From the cell containing the given text, extract its center point as (x, y) coordinate. 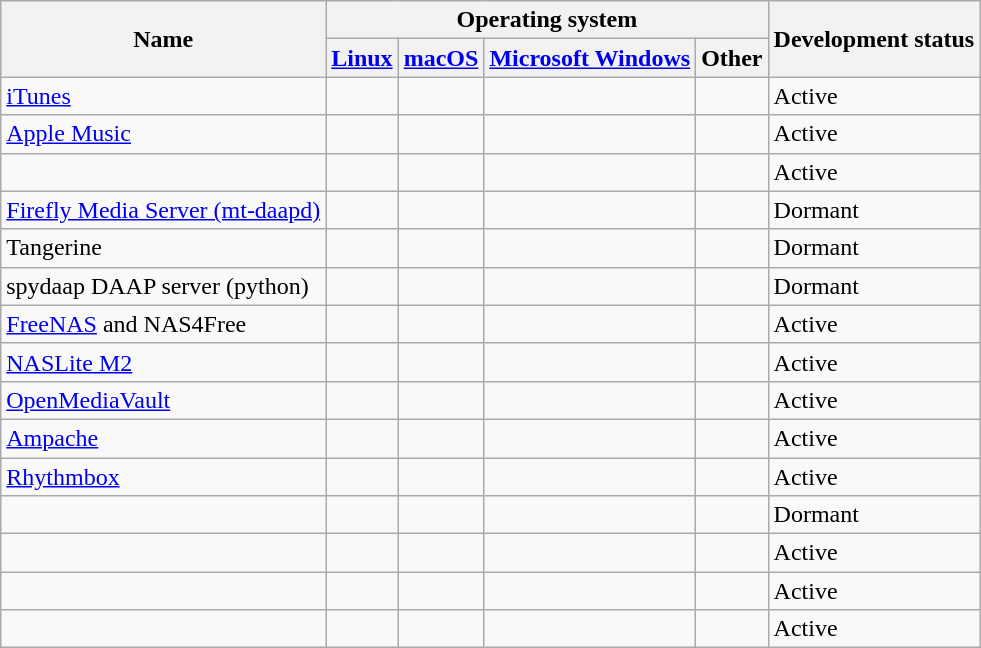
Firefly Media Server (mt-daapd) (164, 210)
Rhythmbox (164, 477)
Other (732, 58)
Name (164, 39)
NASLite M2 (164, 362)
iTunes (164, 96)
Apple Music (164, 134)
Ampache (164, 438)
FreeNAS and NAS4Free (164, 324)
Microsoft Windows (590, 58)
OpenMediaVault (164, 400)
spydaap DAAP server (python) (164, 286)
macOS (441, 58)
Linux (362, 58)
Tangerine (164, 248)
Development status (874, 39)
Operating system (547, 20)
